Determine the (X, Y) coordinate at the center of the cell enclosing the given text.  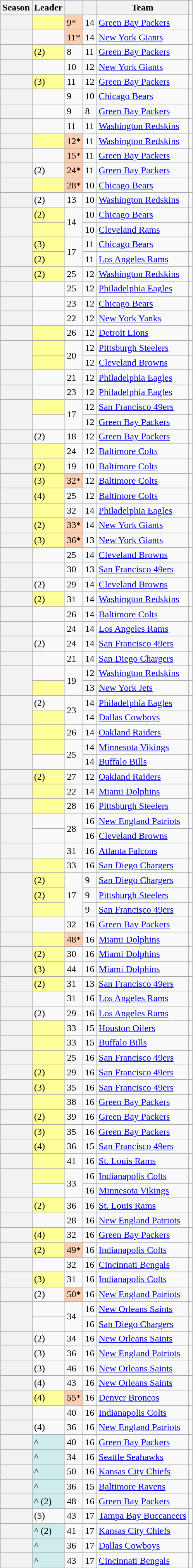
39 (74, 1117)
18 (74, 437)
Atlanta Falcons (143, 850)
11* (74, 37)
44 (74, 969)
Baltimore Ravens (143, 1486)
Leader (48, 8)
50 (74, 1472)
15* (74, 155)
9* (74, 23)
36* (74, 540)
38 (74, 1102)
28* (74, 185)
32* (74, 481)
55* (74, 1398)
12* (74, 141)
Denver Broncos (143, 1398)
27 (74, 777)
New York Yanks (143, 318)
Cleveland Rams (143, 230)
20 (74, 355)
Tampa Bay Buccaneers (143, 1516)
24* (74, 170)
50* (74, 1294)
Season (16, 8)
49* (74, 1250)
Seattle Seahawks (143, 1457)
(5) (48, 1516)
33* (74, 525)
46 (74, 1368)
48 (74, 1501)
Team (143, 8)
Detroit Lions (143, 333)
Houston Oilers (143, 1028)
New York Jets (143, 688)
48* (74, 939)
